Determine the (X, Y) coordinate at the center of the cell enclosing the given text.  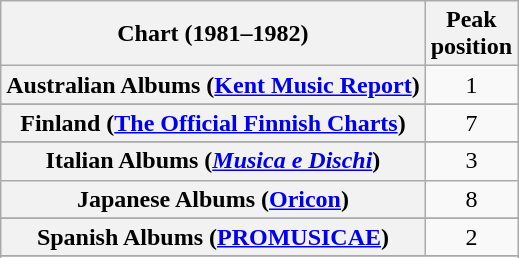
2 (471, 237)
3 (471, 161)
Japanese Albums (Oricon) (213, 199)
1 (471, 85)
Finland (The Official Finnish Charts) (213, 123)
Spanish Albums (PROMUSICAE) (213, 237)
8 (471, 199)
7 (471, 123)
Peakposition (471, 34)
Italian Albums (Musica e Dischi) (213, 161)
Australian Albums (Kent Music Report) (213, 85)
Chart (1981–1982) (213, 34)
